Identify which cell holds the provided text, then report its (X, Y) central coordinate. 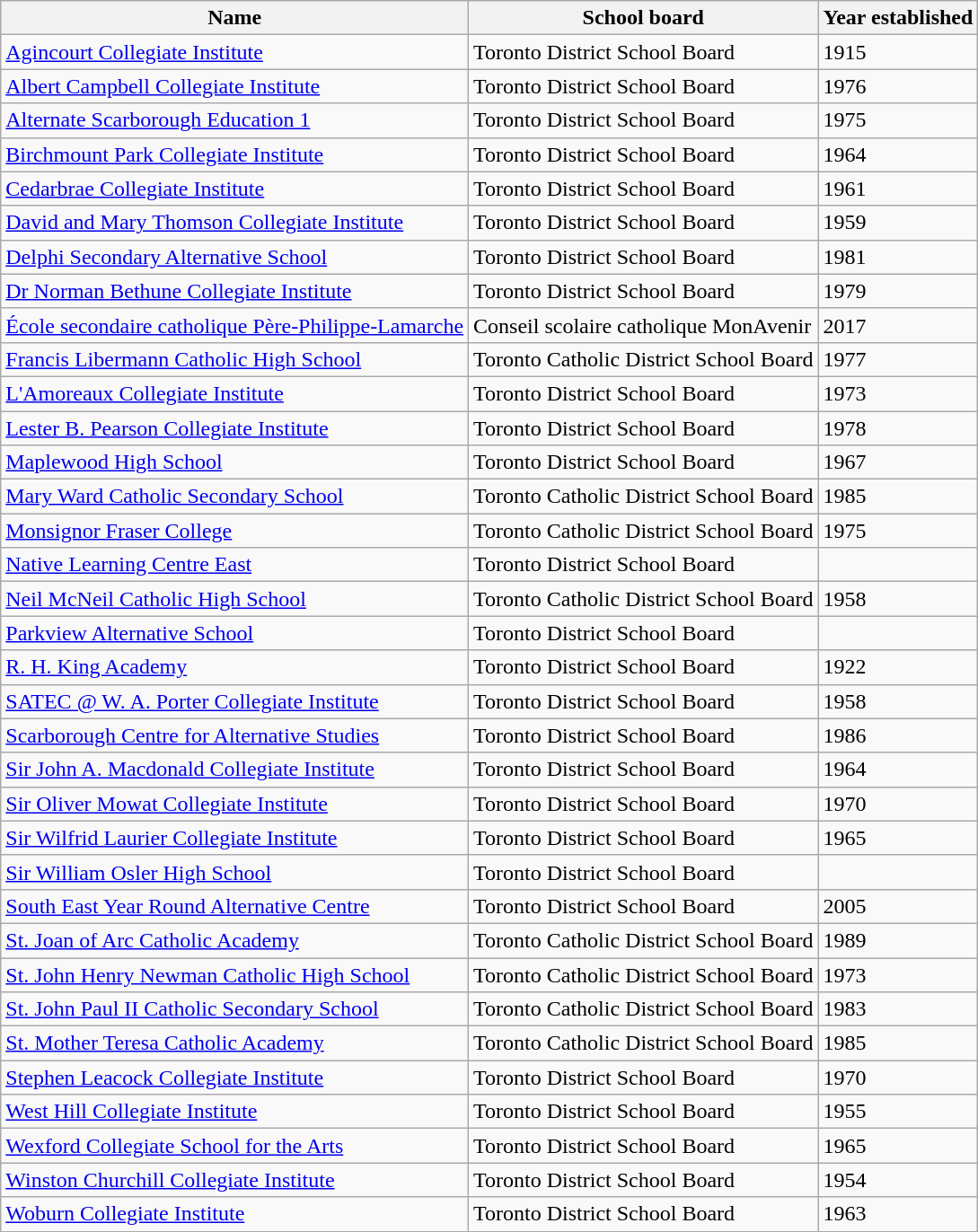
Scarborough Centre for Alternative Studies (235, 735)
Albert Campbell Collegiate Institute (235, 86)
St. John Paul II Catholic Secondary School (235, 1009)
Woburn Collegiate Institute (235, 1214)
1959 (898, 223)
1986 (898, 735)
St. John Henry Newman Catholic High School (235, 974)
2017 (898, 325)
1979 (898, 291)
1977 (898, 359)
Alternate Scarborough Education 1 (235, 120)
Parkview Alternative School (235, 633)
1983 (898, 1009)
1976 (898, 86)
Stephen Leacock Collegiate Institute (235, 1078)
St. Mother Teresa Catholic Academy (235, 1043)
Sir Oliver Mowat Collegiate Institute (235, 804)
Winston Churchill Collegiate Institute (235, 1180)
Delphi Secondary Alternative School (235, 257)
2005 (898, 906)
Wexford Collegiate School for the Arts (235, 1146)
Neil McNeil Catholic High School (235, 599)
Sir Wilfrid Laurier Collegiate Institute (235, 838)
1922 (898, 667)
1967 (898, 462)
Mary Ward Catholic Secondary School (235, 497)
Maplewood High School (235, 462)
École secondaire catholique Père-Philippe-Lamarche (235, 325)
Name (235, 18)
Sir John A. Macdonald Collegiate Institute (235, 770)
Birchmount Park Collegiate Institute (235, 154)
South East Year Round Alternative Centre (235, 906)
School board (643, 18)
1915 (898, 52)
Conseil scolaire catholique MonAvenir (643, 325)
1961 (898, 189)
1963 (898, 1214)
Monsignor Fraser College (235, 531)
David and Mary Thomson Collegiate Institute (235, 223)
R. H. King Academy (235, 667)
1981 (898, 257)
L'Amoreaux Collegiate Institute (235, 393)
1955 (898, 1112)
SATEC @ W. A. Porter Collegiate Institute (235, 701)
1989 (898, 940)
Sir William Osler High School (235, 872)
Agincourt Collegiate Institute (235, 52)
Year established (898, 18)
1954 (898, 1180)
Native Learning Centre East (235, 565)
West Hill Collegiate Institute (235, 1112)
Francis Libermann Catholic High School (235, 359)
Lester B. Pearson Collegiate Institute (235, 428)
Cedarbrae Collegiate Institute (235, 189)
1978 (898, 428)
St. Joan of Arc Catholic Academy (235, 940)
Dr Norman Bethune Collegiate Institute (235, 291)
